Locate the cell with the specified text and output its [x, y] center coordinate. 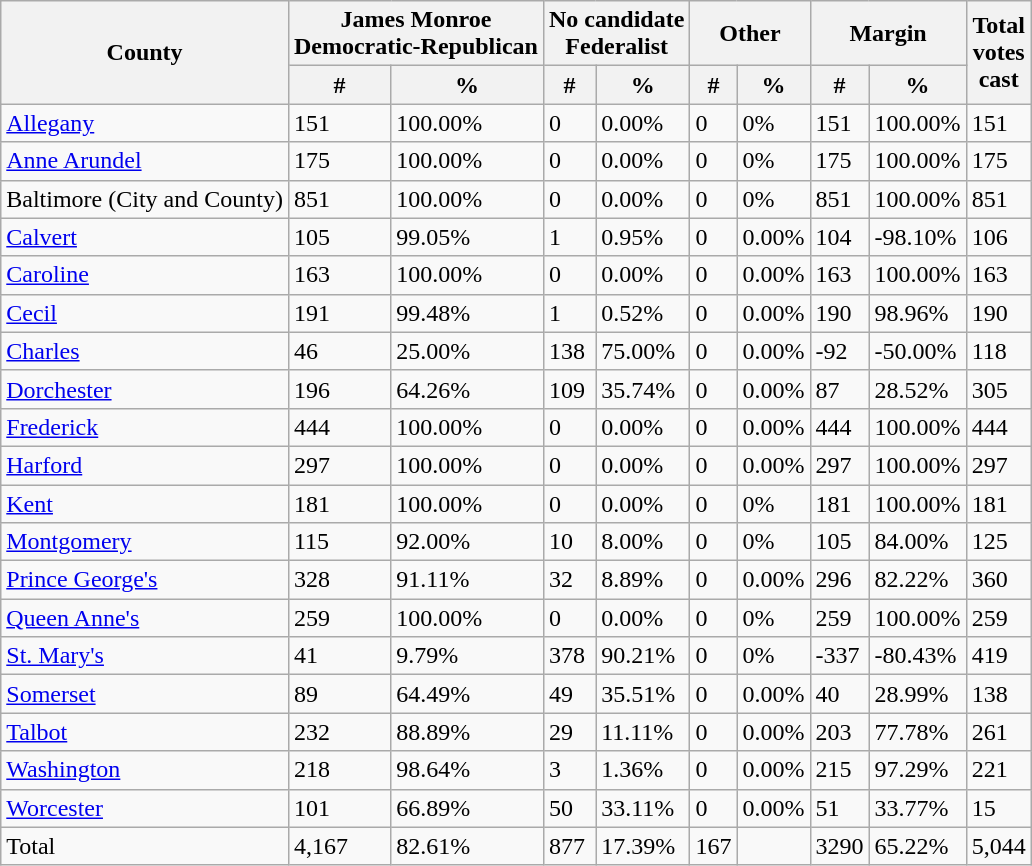
40 [840, 694]
328 [339, 580]
5,044 [998, 846]
87 [840, 389]
46 [339, 351]
Harford [145, 465]
35.51% [643, 694]
Cecil [145, 313]
-92 [840, 351]
82.22% [918, 580]
125 [998, 542]
Caroline [145, 275]
0.52% [643, 313]
Other [750, 34]
-80.43% [918, 656]
St. Mary's [145, 656]
33.77% [918, 808]
Talbot [145, 732]
29 [569, 732]
10 [569, 542]
84.00% [918, 542]
51 [840, 808]
Allegany [145, 123]
Charles [145, 351]
118 [998, 351]
261 [998, 732]
-337 [840, 656]
Worcester [145, 808]
25.00% [468, 351]
Calvert [145, 237]
3 [569, 770]
82.61% [468, 846]
167 [714, 846]
65.22% [918, 846]
33.11% [643, 808]
-50.00% [918, 351]
9.79% [468, 656]
296 [840, 580]
91.11% [468, 580]
-98.10% [918, 237]
32 [569, 580]
41 [339, 656]
101 [339, 808]
215 [840, 770]
County [145, 52]
3290 [840, 846]
Baltimore (City and County) [145, 199]
877 [569, 846]
64.26% [468, 389]
35.74% [643, 389]
106 [998, 237]
Totalvotescast [998, 52]
0.95% [643, 237]
305 [998, 389]
11.11% [643, 732]
98.96% [918, 313]
Kent [145, 503]
1.36% [643, 770]
17.39% [643, 846]
99.48% [468, 313]
115 [339, 542]
77.78% [918, 732]
Montgomery [145, 542]
221 [998, 770]
419 [998, 656]
8.89% [643, 580]
Somerset [145, 694]
8.00% [643, 542]
218 [339, 770]
89 [339, 694]
Queen Anne's [145, 618]
104 [840, 237]
Prince George's [145, 580]
64.49% [468, 694]
191 [339, 313]
66.89% [468, 808]
Dorchester [145, 389]
50 [569, 808]
109 [569, 389]
378 [569, 656]
49 [569, 694]
No candidateFederalist [616, 34]
90.21% [643, 656]
Margin [888, 34]
28.99% [918, 694]
28.52% [918, 389]
98.64% [468, 770]
Frederick [145, 427]
James MonroeDemocratic-Republican [416, 34]
92.00% [468, 542]
232 [339, 732]
360 [998, 580]
196 [339, 389]
88.89% [468, 732]
97.29% [918, 770]
15 [998, 808]
Total [145, 846]
4,167 [339, 846]
203 [840, 732]
Washington [145, 770]
99.05% [468, 237]
Anne Arundel [145, 161]
75.00% [643, 351]
